For the text-containing cell, return its midpoint in [x, y] coordinate format. 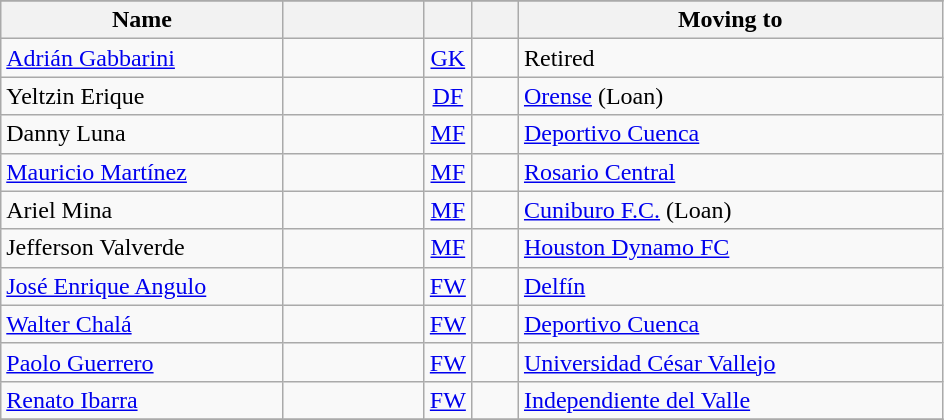
Renato Ibarra [142, 400]
DF [448, 96]
GK [448, 58]
Paolo Guerrero [142, 362]
Jefferson Valverde [142, 248]
Mauricio Martínez [142, 172]
Delfín [730, 286]
Adrián Gabbarini [142, 58]
Yeltzin Erique [142, 96]
Moving to [730, 20]
Cuniburo F.C. (Loan) [730, 210]
Rosario Central [730, 172]
Universidad César Vallejo [730, 362]
Houston Dynamo FC [730, 248]
Ariel Mina [142, 210]
Name [142, 20]
José Enrique Angulo [142, 286]
Danny Luna [142, 134]
Orense (Loan) [730, 96]
Walter Chalá [142, 324]
Independiente del Valle [730, 400]
Retired [730, 58]
